Return the (x, y) coordinate for the center point of the cell that contains the specified text.  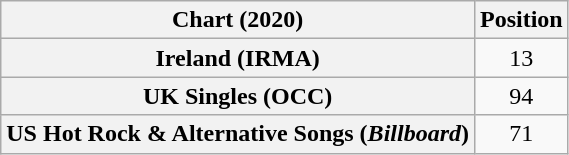
UK Singles (OCC) (238, 96)
94 (521, 96)
US Hot Rock & Alternative Songs (Billboard) (238, 134)
Chart (2020) (238, 20)
Position (521, 20)
71 (521, 134)
13 (521, 58)
Ireland (IRMA) (238, 58)
